Identify which cell holds the provided text, then report its (X, Y) central coordinate. 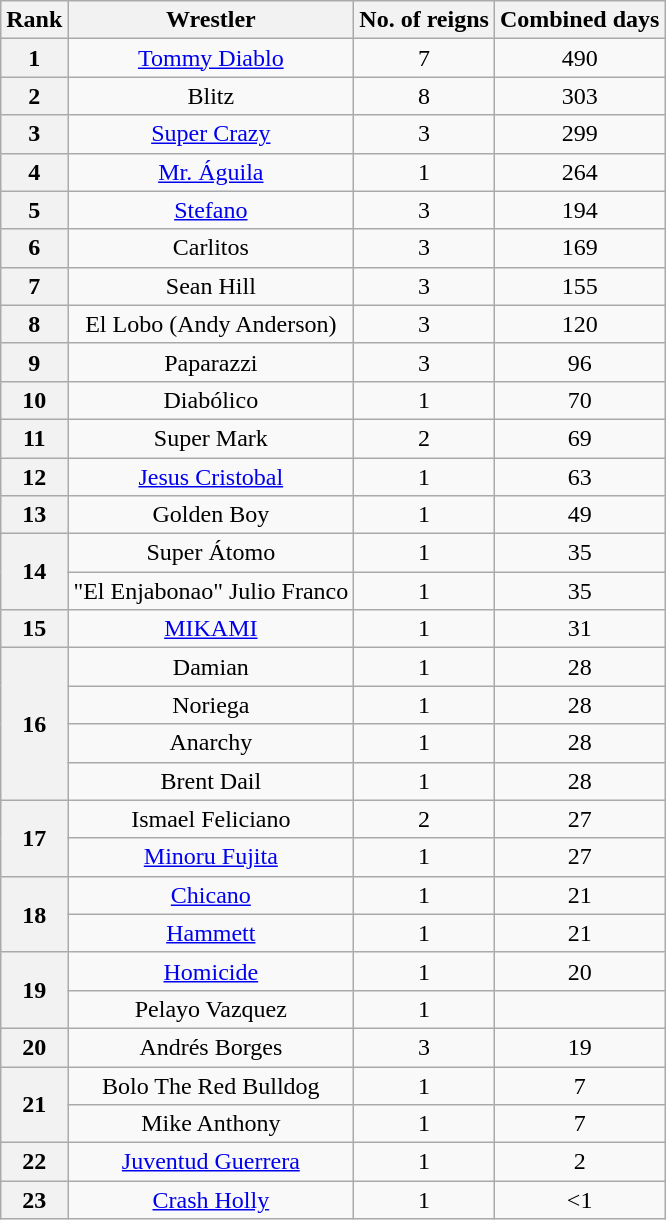
Juventud Guerrera (211, 1162)
Diabólico (211, 400)
Golden Boy (211, 515)
Noriega (211, 705)
Brent Dail (211, 781)
12 (34, 477)
22 (34, 1162)
Super Mark (211, 438)
Jesus Cristobal (211, 477)
96 (579, 362)
299 (579, 134)
El Lobo (Andy Anderson) (211, 324)
18 (34, 914)
49 (579, 515)
MIKAMI (211, 629)
Homicide (211, 971)
13 (34, 515)
5 (34, 210)
Stefano (211, 210)
Andrés Borges (211, 1047)
17 (34, 838)
Super Átomo (211, 553)
Rank (34, 20)
490 (579, 58)
264 (579, 172)
Carlitos (211, 248)
Anarchy (211, 743)
23 (34, 1200)
16 (34, 724)
63 (579, 477)
10 (34, 400)
Pelayo Vazquez (211, 1009)
Mike Anthony (211, 1124)
Chicano (211, 895)
"El Enjabonao" Julio Franco (211, 591)
194 (579, 210)
Mr. Águila (211, 172)
11 (34, 438)
Combined days (579, 20)
No. of reigns (424, 20)
Damian (211, 667)
Bolo The Red Bulldog (211, 1085)
31 (579, 629)
Paparazzi (211, 362)
<1 (579, 1200)
4 (34, 172)
Hammett (211, 933)
6 (34, 248)
14 (34, 572)
Super Crazy (211, 134)
Crash Holly (211, 1200)
303 (579, 96)
Tommy Diablo (211, 58)
120 (579, 324)
70 (579, 400)
9 (34, 362)
Sean Hill (211, 286)
Ismael Feliciano (211, 819)
69 (579, 438)
155 (579, 286)
Minoru Fujita (211, 857)
15 (34, 629)
Blitz (211, 96)
Wrestler (211, 20)
169 (579, 248)
